Return [x, y] of the center of cell containing provided text 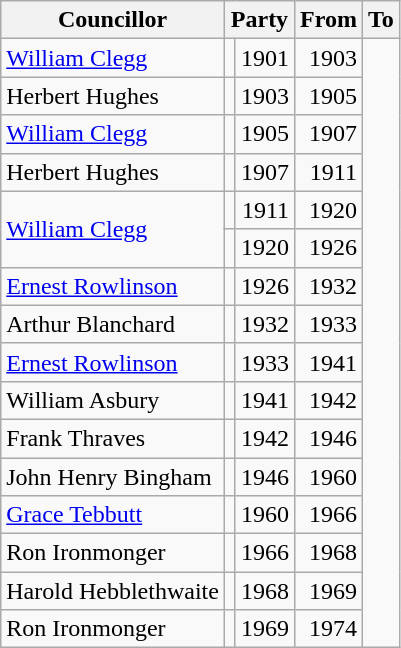
From [329, 20]
John Henry Bingham [113, 477]
Harold Hebblethwaite [113, 591]
Councillor [113, 20]
Arthur Blanchard [113, 324]
Party [259, 20]
1974 [329, 629]
Frank Thraves [113, 438]
1901 [264, 58]
Grace Tebbutt [113, 515]
William Asbury [113, 400]
To [380, 20]
